Extract the (x, y) coordinate from the center of the cell holding the provided text.  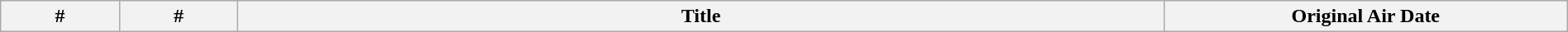
Original Air Date (1365, 16)
Title (701, 16)
